For the text-containing cell, return its midpoint in (x, y) coordinate format. 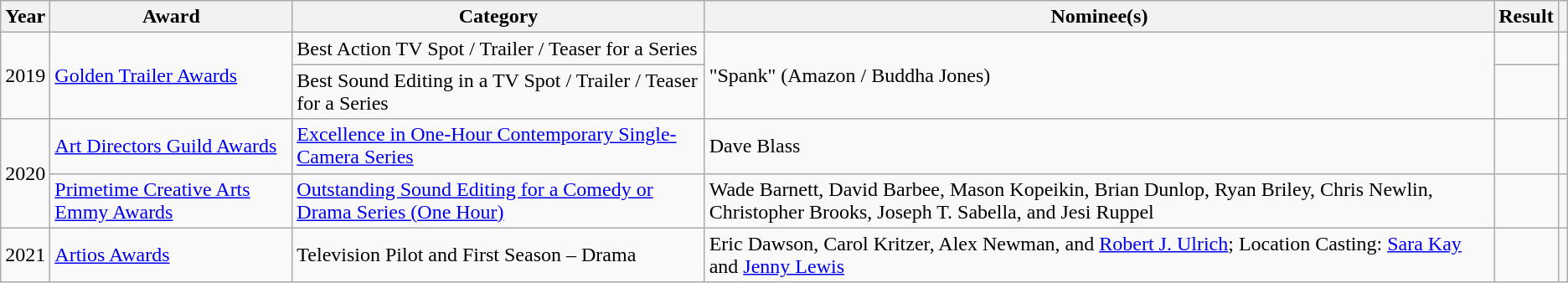
Primetime Creative Arts Emmy Awards (171, 201)
Wade Barnett, David Barbee, Mason Kopeikin, Brian Dunlop, Ryan Briley, Chris Newlin, Christopher Brooks, Joseph T. Sabella, and Jesi Ruppel (1099, 201)
Best Action TV Spot / Trailer / Teaser for a Series (498, 49)
Best Sound Editing in a TV Spot / Trailer / Teaser for a Series (498, 92)
Year (25, 17)
Excellence in One-Hour Contemporary Single-Camera Series (498, 146)
2021 (25, 255)
Nominee(s) (1099, 17)
Award (171, 17)
Art Directors Guild Awards (171, 146)
Television Pilot and First Season – Drama (498, 255)
2019 (25, 75)
Golden Trailer Awards (171, 75)
"Spank" (Amazon / Buddha Jones) (1099, 75)
Artios Awards (171, 255)
Result (1526, 17)
Category (498, 17)
Dave Blass (1099, 146)
2020 (25, 173)
Eric Dawson, Carol Kritzer, Alex Newman, and Robert J. Ulrich; Location Casting: Sara Kay and Jenny Lewis (1099, 255)
Outstanding Sound Editing for a Comedy or Drama Series (One Hour) (498, 201)
